Determine the [x, y] coordinate at the center of the cell enclosing the given text.  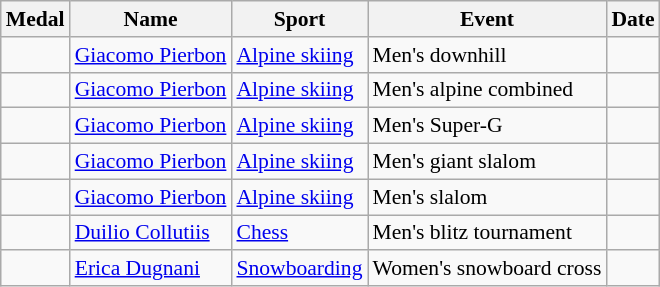
Men's slalom [488, 197]
Women's snowboard cross [488, 269]
Sport [299, 19]
Date [632, 19]
Men's Super-G [488, 126]
Event [488, 19]
Duilio Collutiis [151, 233]
Medal [36, 19]
Men's blitz tournament [488, 233]
Men's downhill [488, 55]
Men's alpine combined [488, 90]
Men's giant slalom [488, 162]
Erica Dugnani [151, 269]
Name [151, 19]
Chess [299, 233]
Snowboarding [299, 269]
